Identify which cell holds the provided text, then report its (x, y) central coordinate. 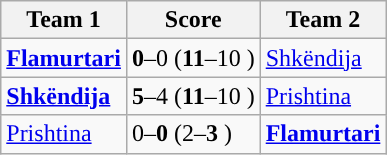
Team 2 (323, 20)
5–4 (11–10 ) (193, 96)
0–0 (11–10 ) (193, 58)
Team 1 (64, 20)
0–0 (2–3 ) (193, 134)
Score (193, 20)
